Identify which cell holds the provided text, then report its (x, y) central coordinate. 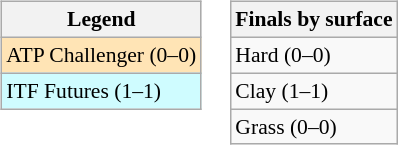
Finals by surface (314, 20)
ATP Challenger (0–0) (101, 55)
Legend (101, 20)
Clay (1–1) (314, 91)
Grass (0–0) (314, 127)
Hard (0–0) (314, 55)
ITF Futures (1–1) (101, 91)
